Detect which cell encompasses the target text, then output its [x, y] center coordinate. 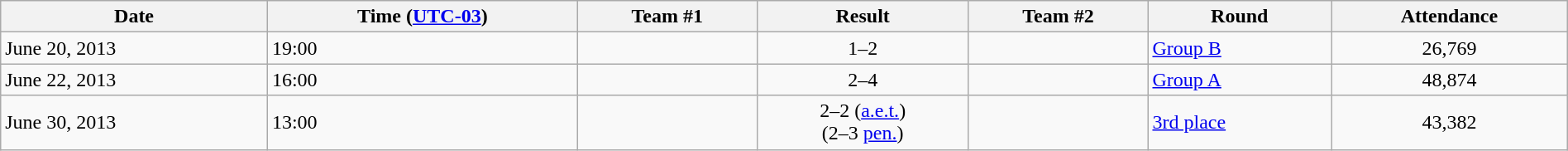
Time (UTC-03) [422, 17]
Team #2 [1059, 17]
Round [1240, 17]
13:00 [422, 123]
3rd place [1240, 123]
2–2 (a.e.t.)(2–3 pen.) [863, 123]
June 20, 2013 [134, 48]
2–4 [863, 80]
Group A [1240, 80]
Team #1 [667, 17]
1–2 [863, 48]
Attendance [1450, 17]
19:00 [422, 48]
Result [863, 17]
Group B [1240, 48]
48,874 [1450, 80]
16:00 [422, 80]
26,769 [1450, 48]
Date [134, 17]
June 22, 2013 [134, 80]
June 30, 2013 [134, 123]
43,382 [1450, 123]
